Determine the [x, y] coordinate at the center of the cell enclosing the given text.  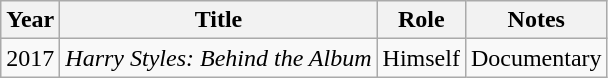
Himself [421, 58]
Role [421, 20]
Year [30, 20]
2017 [30, 58]
Documentary [536, 58]
Notes [536, 20]
Title [218, 20]
Harry Styles: Behind the Album [218, 58]
